Determine the (x, y) coordinate at the center of the cell enclosing the given text.  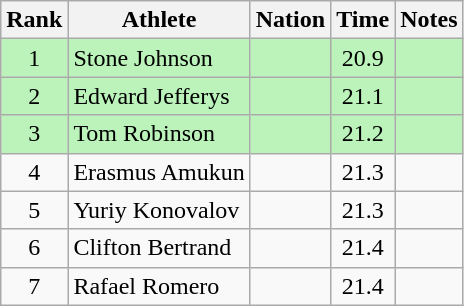
Athlete (159, 20)
4 (34, 172)
Stone Johnson (159, 58)
Erasmus Amukun (159, 172)
Tom Robinson (159, 134)
Rafael Romero (159, 286)
7 (34, 286)
2 (34, 96)
Clifton Bertrand (159, 248)
20.9 (363, 58)
Time (363, 20)
5 (34, 210)
Notes (429, 20)
21.1 (363, 96)
Rank (34, 20)
3 (34, 134)
1 (34, 58)
Edward Jefferys (159, 96)
21.2 (363, 134)
Nation (290, 20)
Yuriy Konovalov (159, 210)
6 (34, 248)
